Find where the given text appears and provide that cell's center as [X, Y] coordinate. 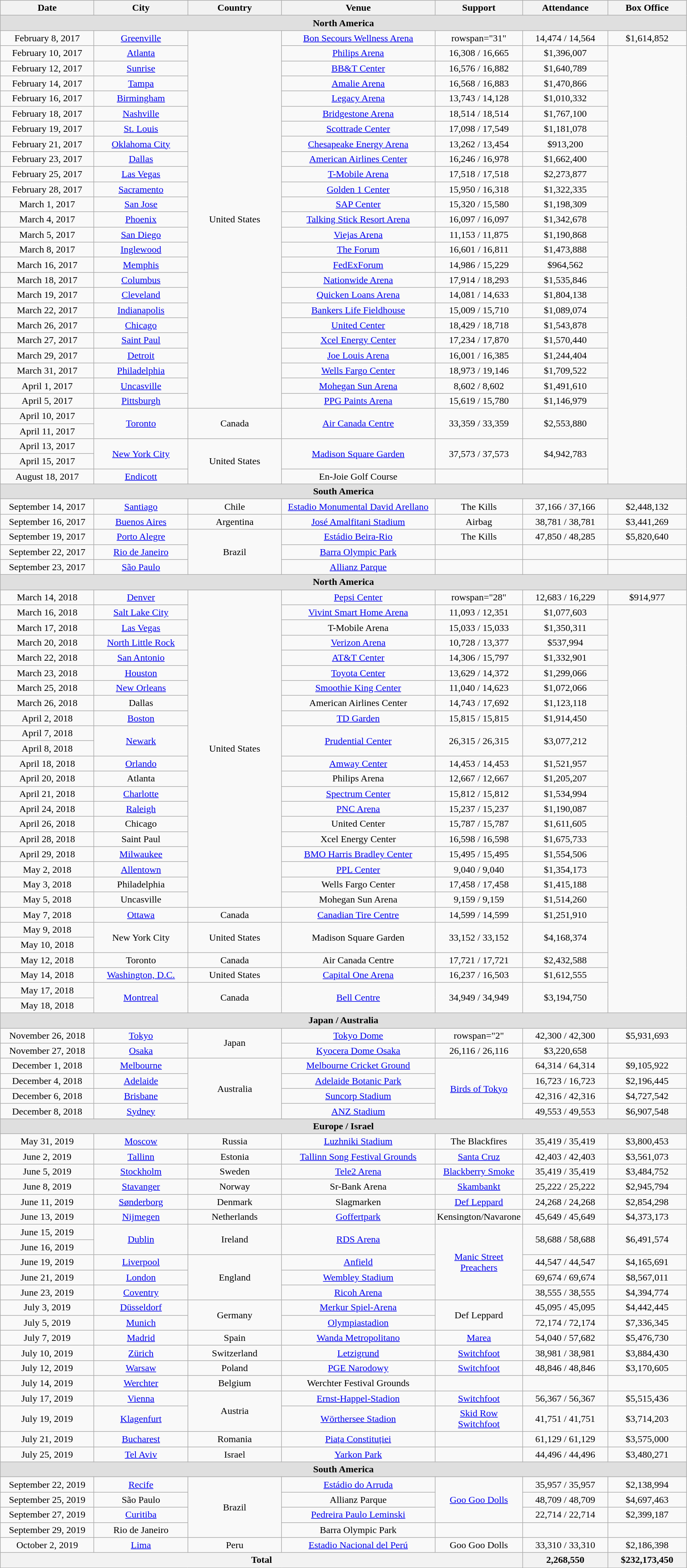
15,950 / 16,318 [479, 189]
$4,727,542 [647, 1096]
$1,123,118 [565, 703]
May 12, 2018 [47, 960]
Porto Alegre [141, 537]
July 19, 2019 [47, 1419]
Orlando [141, 764]
Pepsi Center [358, 597]
June 2, 2019 [47, 1157]
Dublin [141, 1240]
$1,570,440 [565, 340]
Sr-Bank Arena [358, 1187]
AT&T Center [358, 658]
Liverpool [141, 1262]
Tallinn Song Festival Grounds [358, 1157]
$9,105,922 [647, 1066]
Houston [141, 673]
15,812 / 15,812 [479, 794]
Memphis [141, 265]
September 19, 2017 [47, 537]
Amway Center [358, 764]
16,001 / 16,385 [479, 355]
17,721 / 17,721 [479, 960]
BB&T Center [358, 68]
June 5, 2019 [47, 1172]
February 19, 2017 [47, 129]
$1,675,733 [565, 839]
Moscow [141, 1141]
$1,010,332 [565, 98]
September 14, 2017 [47, 507]
$914,977 [647, 597]
2,268,550 [565, 1560]
16,601 / 16,811 [479, 250]
$1,611,605 [565, 824]
37,573 / 37,573 [479, 454]
$1,251,910 [565, 914]
16,598 / 16,598 [479, 839]
Buenos Aires [141, 522]
Newark [141, 741]
$3,484,752 [647, 1172]
37,166 / 37,166 [565, 507]
14,743 / 17,692 [479, 703]
16,576 / 16,882 [479, 68]
Germany [235, 1315]
San Jose [141, 204]
May 31, 2019 [47, 1141]
$232,173,450 [647, 1560]
Zürich [141, 1353]
Argentina [235, 522]
33,152 / 33,152 [479, 937]
Charlotte [141, 794]
March 18, 2017 [47, 280]
Nationwide Arena [358, 280]
14,599 / 14,599 [479, 914]
$1,514,260 [565, 899]
July 12, 2019 [47, 1368]
April 21, 2018 [47, 794]
24,268 / 24,268 [565, 1202]
Montreal [141, 998]
$3,561,073 [647, 1157]
September 22, 2017 [47, 552]
17,234 / 17,870 [479, 340]
Vienna [141, 1398]
11,093 / 12,351 [479, 612]
Verizon Arena [358, 642]
March 5, 2017 [47, 235]
26,116 / 26,116 [479, 1051]
rowspan="31" [479, 38]
Tallinn [141, 1157]
47,850 / 48,285 [565, 537]
Estonia [235, 1157]
$2,186,398 [647, 1545]
$4,165,691 [647, 1262]
Attendance [565, 8]
58,688 / 58,688 [565, 1240]
17,914 / 18,293 [479, 280]
June 16, 2019 [47, 1247]
November 27, 2018 [47, 1051]
Europe / Israel [343, 1126]
Total [262, 1560]
$4,942,783 [565, 454]
$1,662,400 [565, 159]
Piața Constituției [358, 1439]
9,040 / 9,040 [479, 869]
April 10, 2017 [47, 416]
Adelaide Botanic Park [358, 1081]
Romania [235, 1439]
June 8, 2019 [47, 1187]
$1,521,957 [565, 764]
July 17, 2019 [47, 1398]
$6,907,548 [647, 1111]
33,310 / 33,310 [565, 1545]
$4,697,463 [647, 1500]
Bucharest [141, 1439]
February 23, 2017 [47, 159]
$2,448,132 [647, 507]
17,518 / 17,518 [479, 174]
June 19, 2019 [47, 1262]
$1,190,087 [565, 809]
8,602 / 8,602 [479, 386]
FedExForum [358, 265]
September 23, 2017 [47, 567]
March 16, 2017 [47, 265]
PGE Narodowy [358, 1368]
July 14, 2019 [47, 1383]
February 10, 2017 [47, 53]
14,986 / 15,229 [479, 265]
Tokyo Dome [358, 1036]
Support [479, 8]
Belgium [235, 1383]
Tel Aviv [141, 1454]
Scottrade Center [358, 129]
BMO Harris Bradley Center [358, 854]
Spain [235, 1338]
March 19, 2017 [47, 295]
$1,614,852 [647, 38]
April 11, 2017 [47, 431]
Ernst-Happel-Stadion [358, 1398]
August 18, 2017 [47, 476]
Skid RowSwitchfoot [479, 1419]
New Orleans [141, 688]
April 24, 2018 [47, 809]
$3,575,000 [647, 1439]
Yarkon Park [358, 1454]
Raleigh [141, 809]
Curitiba [141, 1515]
18,514 / 18,514 [479, 114]
Switzerland [235, 1353]
Birmingham [141, 98]
25,222 / 25,222 [565, 1187]
12,667 / 12,667 [479, 779]
15,619 / 15,780 [479, 401]
Smoothie King Center [358, 688]
$4,168,374 [565, 937]
June 13, 2019 [47, 1217]
Bon Secours Wellness Arena [358, 38]
18,429 / 18,718 [479, 325]
Sønderborg [141, 1202]
Coventry [141, 1292]
May 14, 2018 [47, 975]
69,674 / 69,674 [565, 1277]
Boston [141, 718]
Estadio Nacional del Perú [358, 1545]
North Little Rock [141, 642]
February 21, 2017 [47, 144]
Recife [141, 1485]
March 26, 2017 [47, 325]
Birds of Tokyo [479, 1088]
June 23, 2019 [47, 1292]
$5,820,640 [647, 537]
April 2, 2018 [47, 718]
Toyota Center [358, 673]
Sunrise [141, 68]
$2,432,588 [565, 960]
Osaka [141, 1051]
London [141, 1277]
33,359 / 33,359 [479, 423]
38,781 / 38,781 [565, 522]
March 1, 2017 [47, 204]
38,981 / 38,981 [565, 1353]
Pedreira Paulo Leminski [358, 1515]
$1,198,309 [565, 204]
Airbag [479, 522]
Sydney [141, 1111]
Box Office [647, 8]
$3,194,750 [565, 998]
Stavanger [141, 1187]
17,098 / 17,549 [479, 129]
$1,181,078 [565, 129]
Poland [235, 1368]
Legacy Arena [358, 98]
$2,399,187 [647, 1515]
$1,491,610 [565, 386]
54,040 / 57,682 [565, 1338]
April 5, 2017 [47, 401]
PPL Center [358, 869]
Anfield [358, 1262]
$1,534,994 [565, 794]
July 25, 2019 [47, 1454]
45,095 / 45,095 [565, 1308]
Vivint Smart Home Arena [358, 612]
48,709 / 48,709 [565, 1500]
September 16, 2017 [47, 522]
42,316 / 42,316 [565, 1096]
$2,196,445 [647, 1081]
December 4, 2018 [47, 1081]
ANZ Stadium [358, 1111]
$4,442,445 [647, 1308]
Salt Lake City [141, 612]
February 18, 2017 [47, 114]
Netherlands [235, 1217]
Tele2 Arena [358, 1172]
$2,273,877 [565, 174]
March 29, 2017 [47, 355]
Marea [479, 1338]
Russia [235, 1141]
$3,077,212 [565, 741]
April 8, 2018 [47, 748]
Melbourne [141, 1066]
$5,476,730 [647, 1338]
64,314 / 64,314 [565, 1066]
June 11, 2019 [47, 1202]
$964,562 [565, 265]
Austria [235, 1411]
Olympiastadion [358, 1323]
$3,884,430 [647, 1353]
$3,441,269 [647, 522]
Wörthersee Stadion [358, 1419]
April 15, 2017 [47, 461]
$1,089,074 [565, 310]
Letzigrund [358, 1353]
$1,473,888 [565, 250]
$8,567,011 [647, 1277]
Kyocera Dome Osaka [358, 1051]
26,315 / 26,315 [479, 741]
March 22, 2018 [47, 658]
RDS Arena [358, 1240]
May 7, 2018 [47, 914]
Sacramento [141, 189]
49,553 / 49,553 [565, 1111]
December 8, 2018 [47, 1111]
13,629 / 14,372 [479, 673]
May 3, 2018 [47, 884]
Sweden [235, 1172]
May 18, 2018 [47, 1005]
$3,714,203 [647, 1419]
$1,332,901 [565, 658]
Japan / Australia [343, 1020]
$1,354,173 [565, 869]
June 21, 2019 [47, 1277]
Endicott [141, 476]
Kensington/Navarone [479, 1217]
$1,709,522 [565, 370]
$1,914,450 [565, 718]
Amalie Arena [358, 83]
St. Louis [141, 129]
56,367 / 56,367 [565, 1398]
Venue [358, 8]
16,568 / 16,883 [479, 83]
$3,170,605 [647, 1368]
November 26, 2018 [47, 1036]
March 14, 2018 [47, 597]
$2,138,994 [647, 1485]
SAP Center [358, 204]
Date [47, 8]
$3,220,658 [565, 1051]
$7,336,345 [647, 1323]
En-Joie Golf Course [358, 476]
Warsaw [141, 1368]
$4,373,173 [647, 1217]
16,237 / 16,503 [479, 975]
Capital One Arena [358, 975]
14,081 / 14,633 [479, 295]
March 8, 2017 [47, 250]
22,714 / 22,714 [565, 1515]
44,496 / 44,496 [565, 1454]
February 25, 2017 [47, 174]
Bankers Life Fieldhouse [358, 310]
Australia [235, 1088]
March 17, 2018 [47, 627]
Bell Centre [358, 998]
$3,480,271 [647, 1454]
15,009 / 15,710 [479, 310]
Klagenfurt [141, 1419]
18,973 / 19,146 [479, 370]
Tampa [141, 83]
Goffertpark [358, 1217]
Munich [141, 1323]
$6,491,574 [647, 1240]
48,846 / 48,846 [565, 1368]
$1,342,678 [565, 220]
Greenville [141, 38]
$5,931,693 [647, 1036]
Merkur Spiel-Arena [358, 1308]
Detroit [141, 355]
15,320 / 15,580 [479, 204]
Skambankt [479, 1187]
$3,800,453 [647, 1141]
$913,200 [565, 144]
$1,767,100 [565, 114]
May 9, 2018 [47, 930]
$1,535,846 [565, 280]
$1,077,603 [565, 612]
Quicken Loans Arena [358, 295]
Werchter [141, 1383]
March 20, 2018 [47, 642]
April 1, 2017 [47, 386]
December 6, 2018 [47, 1096]
May 17, 2018 [47, 990]
Brisbane [141, 1096]
Country [235, 8]
Luzhniki Stadium [358, 1141]
Slagmarken [358, 1202]
41,751 / 41,751 [565, 1419]
Peru [235, 1545]
Estádio Beira-Rio [358, 537]
April 13, 2017 [47, 446]
July 21, 2019 [47, 1439]
February 12, 2017 [47, 68]
Melbourne Cricket Ground [358, 1066]
Ricoh Arena [358, 1292]
$537,994 [565, 642]
13,743 / 14,128 [479, 98]
15,495 / 15,495 [479, 854]
Estadio Monumental David Arellano [358, 507]
Madrid [141, 1338]
Suncorp Stadium [358, 1096]
Santa Cruz [479, 1157]
61,129 / 61,129 [565, 1439]
March 4, 2017 [47, 220]
Ottawa [141, 914]
Ireland [235, 1240]
TD Garden [358, 718]
July 3, 2019 [47, 1308]
Oklahoma City [141, 144]
Denver [141, 597]
San Antonio [141, 658]
$1,804,138 [565, 295]
$1,146,979 [565, 401]
44,547 / 44,547 [565, 1262]
March 25, 2018 [47, 688]
February 28, 2017 [47, 189]
March 22, 2017 [47, 310]
38,555 / 38,555 [565, 1292]
May 10, 2018 [47, 945]
Wembley Stadium [358, 1277]
$1,396,007 [565, 53]
$1,554,506 [565, 854]
Wanda Metropolitano [358, 1338]
12,683 / 16,229 [565, 597]
$2,553,880 [565, 423]
September 22, 2019 [47, 1485]
$2,945,794 [647, 1187]
$4,394,774 [647, 1292]
11,153 / 11,875 [479, 235]
14,474 / 14,564 [565, 38]
$2,854,298 [647, 1202]
PPG Paints Arena [358, 401]
Golden 1 Center [358, 189]
April 7, 2018 [47, 733]
Blackberry Smoke [479, 1172]
José Amalfitani Stadium [358, 522]
Düsseldorf [141, 1308]
March 23, 2018 [47, 673]
Estádio do Arruda [358, 1485]
Milwaukee [141, 854]
San Diego [141, 235]
February 16, 2017 [47, 98]
$5,515,436 [647, 1398]
Israel [235, 1454]
42,403 / 42,403 [565, 1157]
March 16, 2018 [47, 612]
March 27, 2017 [47, 340]
December 1, 2018 [47, 1066]
Santiago [141, 507]
35,957 / 35,957 [565, 1485]
Cleveland [141, 295]
Joe Louis Arena [358, 355]
April 20, 2018 [47, 779]
Chile [235, 507]
Nijmegen [141, 1217]
34,949 / 34,949 [479, 998]
Talking Stick Resort Arena [358, 220]
Viejas Arena [358, 235]
April 28, 2018 [47, 839]
Prudential Center [358, 741]
Denmark [235, 1202]
September 27, 2019 [47, 1515]
14,306 / 15,797 [479, 658]
Tokyo [141, 1036]
Lima [141, 1545]
13,262 / 13,454 [479, 144]
$1,205,207 [565, 779]
Pittsburgh [141, 401]
April 26, 2018 [47, 824]
The Forum [358, 250]
March 26, 2018 [47, 703]
Bridgestone Arena [358, 114]
Canadian Tire Centre [358, 914]
Phoenix [141, 220]
Manic Street Preachers [479, 1262]
PNC Arena [358, 809]
September 25, 2019 [47, 1500]
$1,072,066 [565, 688]
July 5, 2019 [47, 1323]
Nashville [141, 114]
15,815 / 15,815 [479, 718]
Japan [235, 1043]
February 14, 2017 [47, 83]
11,040 / 14,623 [479, 688]
42,300 / 42,300 [565, 1036]
$1,415,188 [565, 884]
45,649 / 45,649 [565, 1217]
Werchter Festival Grounds [358, 1383]
rowspan="28" [479, 597]
May 5, 2018 [47, 899]
September 29, 2019 [47, 1530]
March 31, 2017 [47, 370]
The Blackfires [479, 1141]
10,728 / 13,377 [479, 642]
Adelaide [141, 1081]
Columbus [141, 280]
April 18, 2018 [47, 764]
16,246 / 16,978 [479, 159]
$1,322,335 [565, 189]
October 2, 2019 [47, 1545]
Stockholm [141, 1172]
February 8, 2017 [47, 38]
16,097 / 16,097 [479, 220]
Washington, D.C. [141, 975]
July 7, 2019 [47, 1338]
$1,640,789 [565, 68]
July 10, 2019 [47, 1353]
$1,190,868 [565, 235]
16,308 / 16,665 [479, 53]
16,723 / 16,723 [565, 1081]
Inglewood [141, 250]
$1,470,866 [565, 83]
$1,543,878 [565, 325]
72,174 / 72,174 [565, 1323]
15,787 / 15,787 [479, 824]
$1,350,311 [565, 627]
City [141, 8]
Norway [235, 1187]
June 15, 2019 [47, 1232]
Indianapolis [141, 310]
May 2, 2018 [47, 869]
$1,299,066 [565, 673]
9,159 / 9,159 [479, 899]
$1,244,404 [565, 355]
rowspan="2" [479, 1036]
Chesapeake Energy Arena [358, 144]
Allentown [141, 869]
15,237 / 15,237 [479, 809]
17,458 / 17,458 [479, 884]
April 29, 2018 [47, 854]
Spectrum Center [358, 794]
14,453 / 14,453 [479, 764]
England [235, 1277]
15,033 / 15,033 [479, 627]
$1,612,555 [565, 975]
